Return the (x, y) coordinate for the center point of the cell that contains the specified text.  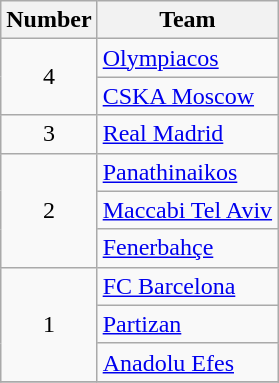
Maccabi Tel Aviv (187, 210)
CSKA Moscow (187, 96)
Number (49, 20)
Fenerbahçe (187, 248)
Panathinaikos (187, 172)
3 (49, 134)
Real Madrid (187, 134)
FC Barcelona (187, 286)
2 (49, 210)
Olympiacos (187, 58)
Team (187, 20)
4 (49, 77)
Anadolu Efes (187, 362)
1 (49, 324)
Partizan (187, 324)
